Provide the [X, Y] coordinate of the cell's center where the given text is located.  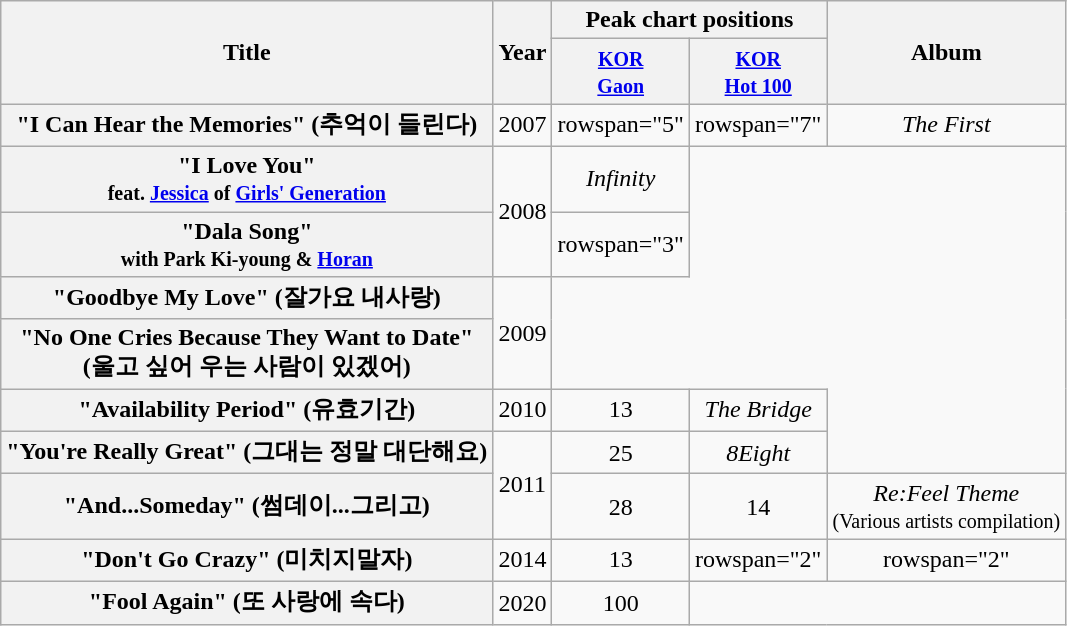
KORHot 100 [758, 72]
The Bridge [758, 410]
"No One Cries Because They Want to Date"(울고 싶어 우는 사람이 있겠어) [247, 354]
Title [247, 52]
"Goodbye My Love" (잘가요 내사랑) [247, 298]
2020 [522, 602]
"Don't Go Crazy" (미치지말자) [247, 560]
"I Can Hear the Memories" (추억이 들린다) [247, 126]
rowspan="3" [621, 244]
Infinity [621, 178]
14 [758, 506]
"I Love You"feat. Jessica of Girls' Generation [247, 178]
2007 [522, 126]
The First [946, 126]
"Availability Period" (유효기간) [247, 410]
2010 [522, 410]
Year [522, 52]
"You're Really Great" (그대는 정말 대단해요) [247, 452]
25 [621, 452]
8Eight [758, 452]
"Fool Again" (또 사랑에 속다) [247, 602]
Album [946, 52]
2009 [522, 333]
rowspan="5" [621, 126]
28 [621, 506]
2008 [522, 211]
2014 [522, 560]
Re:Feel Theme(Various artists compilation) [946, 506]
"Dala Song"with Park Ki-young & Horan [247, 244]
Peak chart positions [690, 20]
"And...Someday" (썸데이...그리고) [247, 506]
rowspan="7" [758, 126]
100 [621, 602]
2011 [522, 485]
KORGaon [621, 72]
